From the cell containing the given text, extract its center point as [X, Y] coordinate. 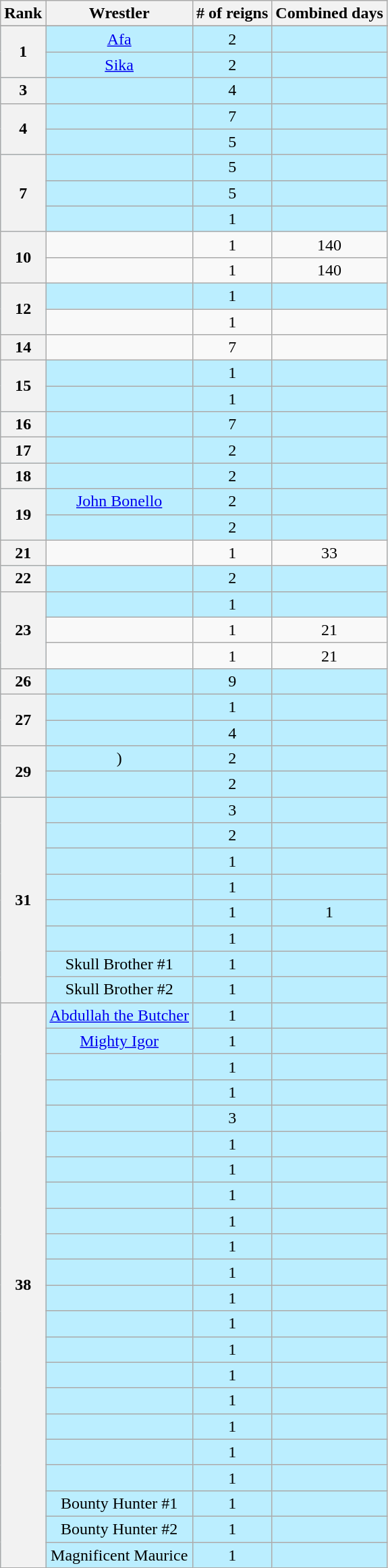
18 [23, 476]
Afa [119, 39]
Abdullah the Butcher [119, 1015]
38 [23, 1285]
Skull Brother #1 [119, 964]
John Bonello [119, 502]
15 [23, 386]
) [119, 759]
29 [23, 772]
Mighty Igor [119, 1041]
23 [23, 630]
# of reigns [232, 13]
33 [329, 553]
27 [23, 720]
12 [23, 308]
Wrestler [119, 13]
Magnificent Maurice [119, 1555]
Combined days [329, 13]
22 [23, 578]
17 [23, 450]
16 [23, 425]
Skull Brother #2 [119, 990]
Sika [119, 65]
Bounty Hunter #1 [119, 1503]
9 [232, 681]
Rank [23, 13]
Bounty Hunter #2 [119, 1529]
14 [23, 348]
26 [23, 681]
19 [23, 514]
10 [23, 257]
31 [23, 900]
